For the text-containing cell, return its midpoint in [x, y] coordinate format. 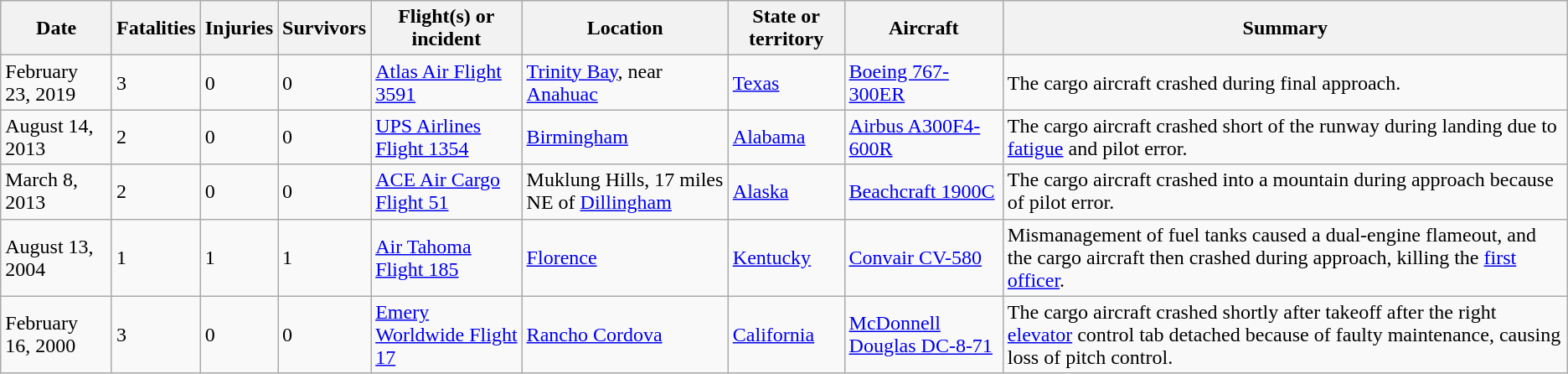
Trinity Bay, near Anahuac [625, 82]
Survivors [325, 29]
California [786, 335]
Florence [625, 257]
Convair CV-580 [923, 257]
Location [625, 29]
Air Tahoma Flight 185 [446, 257]
The cargo aircraft crashed short of the runway during landing due to fatigue and pilot error. [1285, 138]
Alaska [786, 191]
The cargo aircraft crashed during final approach. [1285, 82]
UPS Airlines Flight 1354 [446, 138]
State or territory [786, 29]
Date [57, 29]
March 8, 2013 [57, 191]
Boeing 767-300ER [923, 82]
Airbus A300F4-600R [923, 138]
Beachcraft 1900C [923, 191]
Atlas Air Flight 3591 [446, 82]
August 13, 2004 [57, 257]
Flight(s) or incident [446, 29]
Alabama [786, 138]
Birmingham [625, 138]
Rancho Cordova [625, 335]
Injuries [239, 29]
Texas [786, 82]
ACE Air Cargo Flight 51 [446, 191]
February 16, 2000 [57, 335]
August 14, 2013 [57, 138]
Aircraft [923, 29]
Mismanagement of fuel tanks caused a dual-engine flameout, and the cargo aircraft then crashed during approach, killing the first officer. [1285, 257]
The cargo aircraft crashed into a mountain during approach because of pilot error. [1285, 191]
Summary [1285, 29]
Kentucky [786, 257]
Muklung Hills, 17 miles NE of Dillingham [625, 191]
February 23, 2019 [57, 82]
Emery Worldwide Flight 17 [446, 335]
Fatalities [156, 29]
McDonnell Douglas DC-8-71 [923, 335]
